Provide the (X, Y) coordinate of the cell's center where the given text is located.  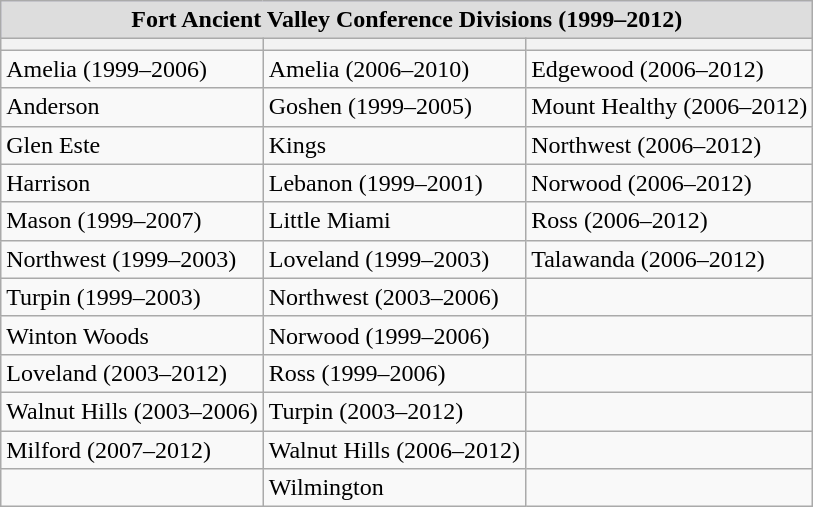
Edgewood (2006–2012) (670, 69)
Milford (2007–2012) (132, 449)
Wilmington (394, 488)
Ross (2006–2012) (670, 221)
Fort Ancient Valley Conference Divisions (1999–2012) (407, 20)
Loveland (2003–2012) (132, 373)
Glen Este (132, 145)
Amelia (2006–2010) (394, 69)
Northwest (2003–2006) (394, 297)
Loveland (1999–2003) (394, 259)
Goshen (1999–2005) (394, 107)
Northwest (1999–2003) (132, 259)
Norwood (1999–2006) (394, 335)
Turpin (2003–2012) (394, 411)
Little Miami (394, 221)
Walnut Hills (2003–2006) (132, 411)
Ross (1999–2006) (394, 373)
Walnut Hills (2006–2012) (394, 449)
Lebanon (1999–2001) (394, 183)
Harrison (132, 183)
Winton Woods (132, 335)
Talawanda (2006–2012) (670, 259)
Kings (394, 145)
Mason (1999–2007) (132, 221)
Amelia (1999–2006) (132, 69)
Mount Healthy (2006–2012) (670, 107)
Turpin (1999–2003) (132, 297)
Norwood (2006–2012) (670, 183)
Northwest (2006–2012) (670, 145)
Anderson (132, 107)
